Provide the [x, y] coordinate of the cell's center where the given text is located.  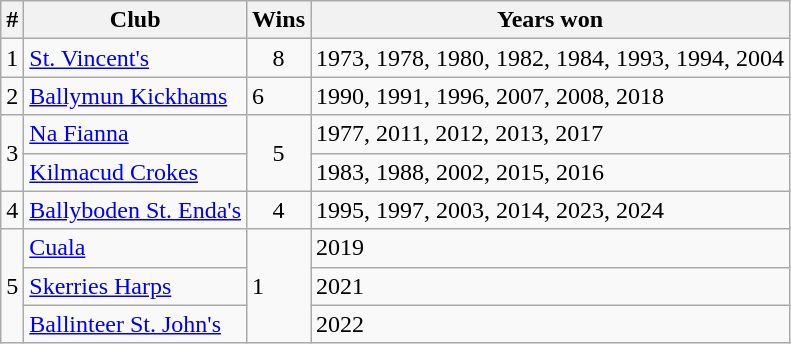
Na Fianna [136, 134]
2 [12, 96]
6 [279, 96]
1973, 1978, 1980, 1982, 1984, 1993, 1994, 2004 [550, 58]
3 [12, 153]
1977, 2011, 2012, 2013, 2017 [550, 134]
# [12, 20]
St. Vincent's [136, 58]
8 [279, 58]
Years won [550, 20]
Cuala [136, 248]
1983, 1988, 2002, 2015, 2016 [550, 172]
2022 [550, 324]
Wins [279, 20]
Ballyboden St. Enda's [136, 210]
1995, 1997, 2003, 2014, 2023, 2024 [550, 210]
Ballinteer St. John's [136, 324]
1990, 1991, 1996, 2007, 2008, 2018 [550, 96]
2019 [550, 248]
Club [136, 20]
Ballymun Kickhams [136, 96]
Skerries Harps [136, 286]
Kilmacud Crokes [136, 172]
2021 [550, 286]
